Extract the (x, y) coordinate from the center of the cell holding the provided text.  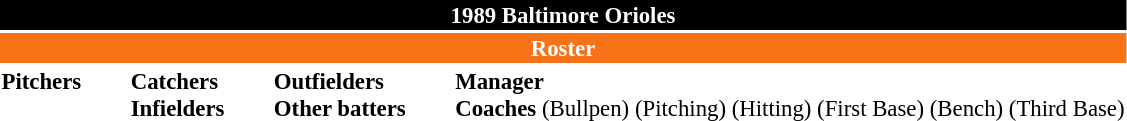
Roster (563, 48)
1989 Baltimore Orioles (563, 15)
